Return the (x, y) coordinate for the center point of the cell that contains the specified text.  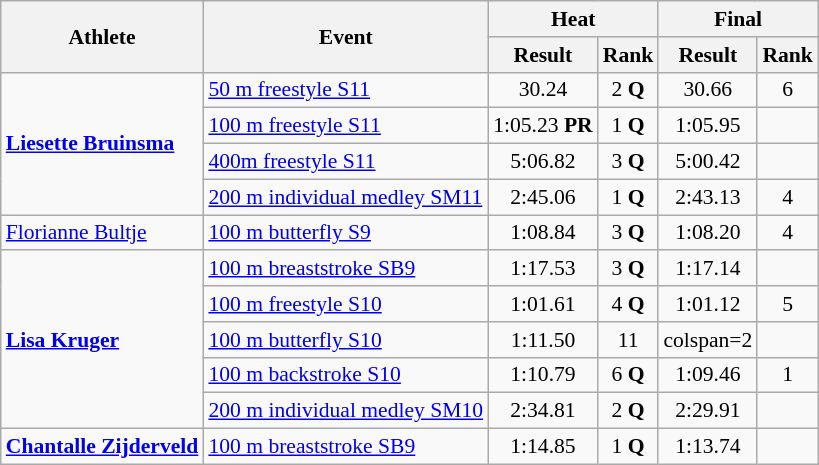
2:34.81 (543, 411)
1:11.50 (543, 340)
1:09.46 (708, 375)
2:29.91 (708, 411)
5 (788, 304)
1:05.23 PR (543, 126)
colspan=2 (708, 340)
1:13.74 (708, 447)
30.66 (708, 90)
11 (628, 340)
1:14.85 (543, 447)
2:43.13 (708, 197)
100 m freestyle S10 (346, 304)
1:10.79 (543, 375)
50 m freestyle S11 (346, 90)
Florianne Bultje (102, 233)
4 Q (628, 304)
Liesette Bruinsma (102, 143)
Lisa Kruger (102, 340)
100 m butterfly S10 (346, 340)
200 m individual medley SM10 (346, 411)
5:00.42 (708, 162)
Final (738, 19)
Athlete (102, 36)
5:06.82 (543, 162)
Heat (573, 19)
1:17.14 (708, 269)
2:45.06 (543, 197)
Chantalle Zijderveld (102, 447)
6 (788, 90)
1:01.12 (708, 304)
100 m butterfly S9 (346, 233)
100 m freestyle S11 (346, 126)
400m freestyle S11 (346, 162)
1:01.61 (543, 304)
1 (788, 375)
200 m individual medley SM11 (346, 197)
1:05.95 (708, 126)
30.24 (543, 90)
100 m backstroke S10 (346, 375)
1:08.84 (543, 233)
1:17.53 (543, 269)
6 Q (628, 375)
1:08.20 (708, 233)
Event (346, 36)
